Return the [X, Y] coordinate for the center point of the cell that contains the specified text.  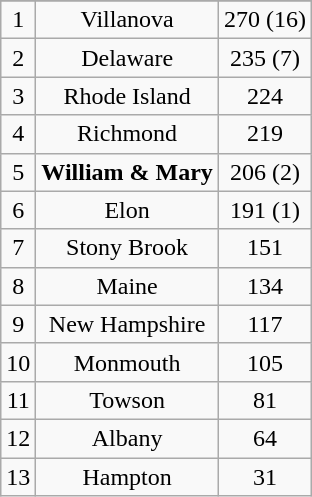
270 (16) [264, 20]
6 [18, 210]
Stony Brook [128, 248]
Towson [128, 400]
William & Mary [128, 172]
10 [18, 362]
64 [264, 438]
12 [18, 438]
Delaware [128, 58]
219 [264, 134]
Albany [128, 438]
1 [18, 20]
Richmond [128, 134]
11 [18, 400]
31 [264, 477]
Hampton [128, 477]
191 (1) [264, 210]
3 [18, 96]
5 [18, 172]
4 [18, 134]
Villanova [128, 20]
235 (7) [264, 58]
8 [18, 286]
224 [264, 96]
New Hampshire [128, 324]
151 [264, 248]
9 [18, 324]
Maine [128, 286]
206 (2) [264, 172]
Rhode Island [128, 96]
7 [18, 248]
Elon [128, 210]
117 [264, 324]
2 [18, 58]
81 [264, 400]
134 [264, 286]
13 [18, 477]
Monmouth [128, 362]
105 [264, 362]
